Determine the [X, Y] coordinate at the center of the cell enclosing the given text.  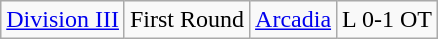
First Round [186, 20]
Division III [63, 20]
Arcadia [294, 20]
L 0-1 OT [388, 20]
